Return (X, Y) of the center of cell containing provided text 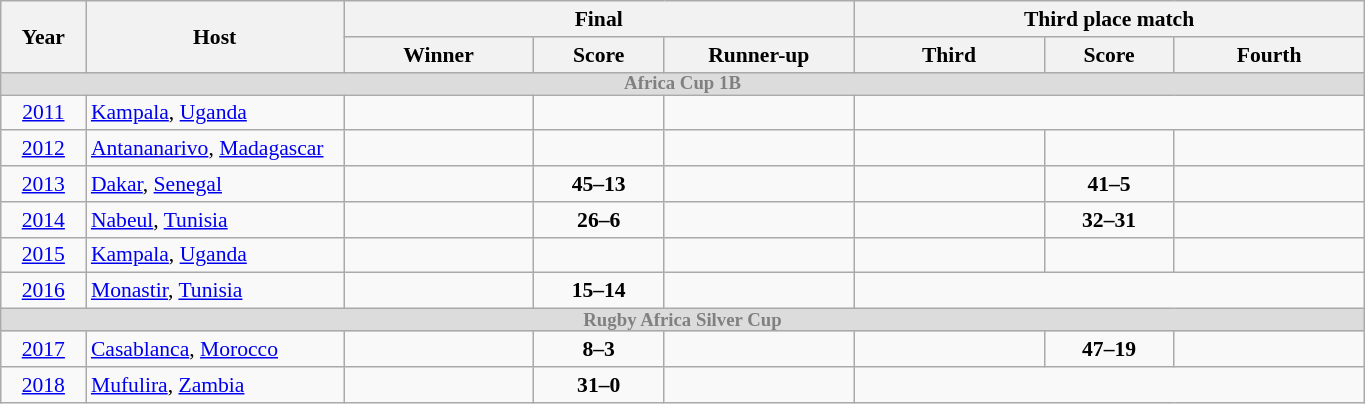
Host (215, 36)
2018 (44, 385)
Fourth (1269, 55)
Final (599, 19)
41–5 (1109, 184)
Third (949, 55)
Runner-up (759, 55)
45–13 (599, 184)
Mufulira, Zambia (215, 385)
2013 (44, 184)
Dakar, Senegal (215, 184)
26–6 (599, 220)
Casablanca, Morocco (215, 349)
2012 (44, 149)
Africa Cup 1B (683, 83)
Monastir, Tunisia (215, 291)
Rugby Africa Silver Cup (683, 320)
2017 (44, 349)
31–0 (599, 385)
2014 (44, 220)
Year (44, 36)
32–31 (1109, 220)
Third place match (1109, 19)
47–19 (1109, 349)
8–3 (599, 349)
Winner (439, 55)
2016 (44, 291)
2015 (44, 255)
15–14 (599, 291)
2011 (44, 113)
Antananarivo, Madagascar (215, 149)
Nabeul, Tunisia (215, 220)
